Determine the (X, Y) coordinate at the center of the cell enclosing the given text.  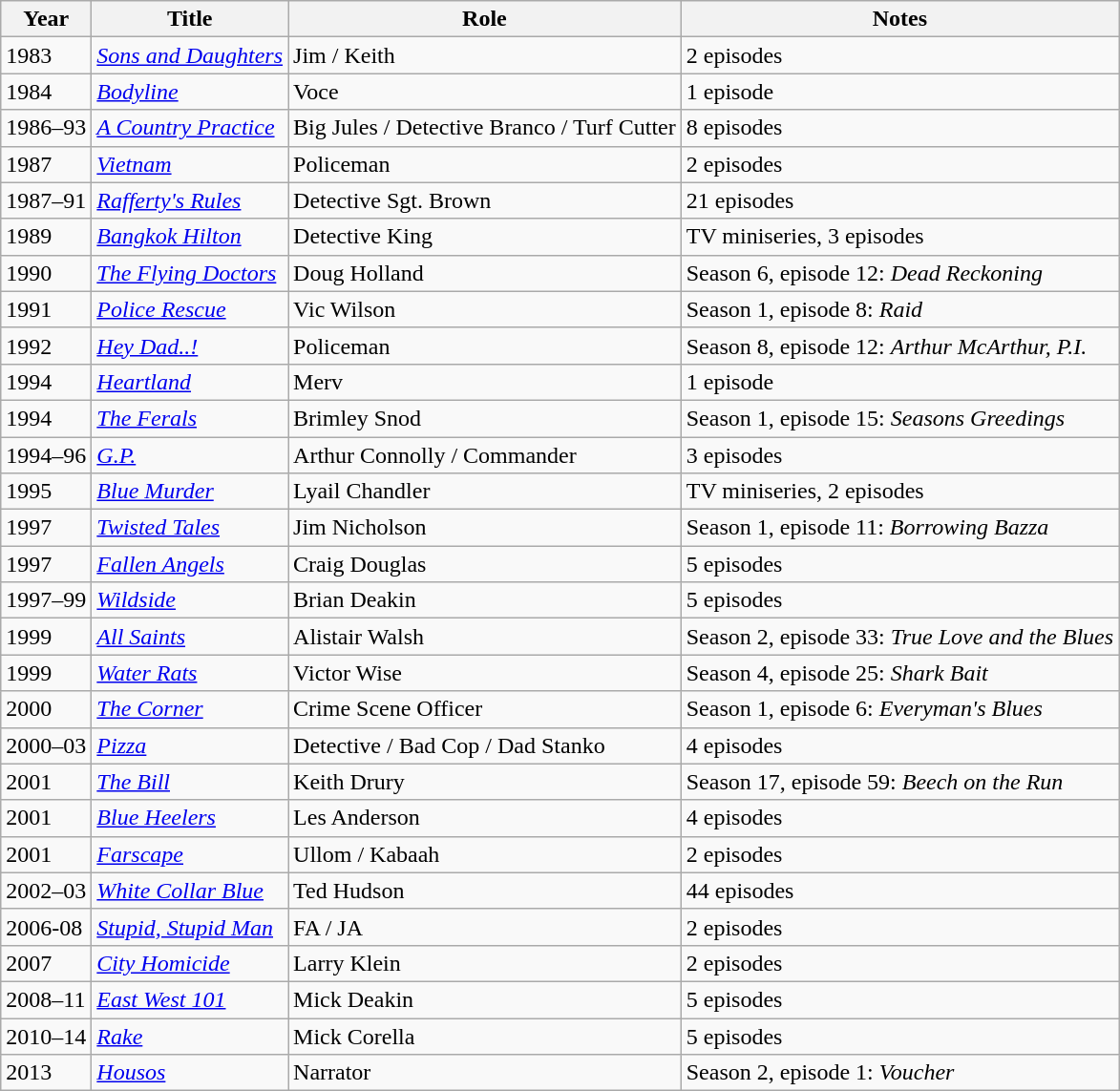
2002–03 (46, 891)
Rake (190, 1036)
All Saints (190, 637)
2010–14 (46, 1036)
Season 1, episode 6: Everyman's Blues (899, 709)
Vietnam (190, 164)
Keith Drury (485, 782)
Narrator (485, 1073)
East West 101 (190, 999)
Season 8, episode 12: Arthur McArthur, P.I. (899, 346)
1994–96 (46, 455)
City Homicide (190, 963)
Housos (190, 1073)
2006-08 (46, 927)
1997–99 (46, 600)
Wildside (190, 600)
The Flying Doctors (190, 273)
Stupid, Stupid Man (190, 927)
1983 (46, 55)
1986–93 (46, 128)
Ullom / Kabaah (485, 854)
Fallen Angels (190, 564)
44 episodes (899, 891)
Ted Hudson (485, 891)
TV miniseries, 2 episodes (899, 492)
Water Rats (190, 673)
Season 1, episode 11: Borrowing Bazza (899, 528)
Season 6, episode 12: Dead Reckoning (899, 273)
Season 2, episode 33: True Love and the Blues (899, 637)
Title (190, 19)
Hey Dad..! (190, 346)
Jim Nicholson (485, 528)
Season 17, episode 59: Beech on the Run (899, 782)
Sons and Daughters (190, 55)
Detective King (485, 237)
1991 (46, 309)
Notes (899, 19)
Merv (485, 382)
Alistair Walsh (485, 637)
A Country Practice (190, 128)
Brimley Snod (485, 418)
Lyail Chandler (485, 492)
Bangkok Hilton (190, 237)
Season 4, episode 25: Shark Bait (899, 673)
2000–03 (46, 745)
1987 (46, 164)
1990 (46, 273)
3 episodes (899, 455)
1989 (46, 237)
Crime Scene Officer (485, 709)
21 episodes (899, 200)
Doug Holland (485, 273)
2000 (46, 709)
Big Jules / Detective Branco / Turf Cutter (485, 128)
Detective Sgt. Brown (485, 200)
Pizza (190, 745)
1984 (46, 92)
FA / JA (485, 927)
Craig Douglas (485, 564)
Heartland (190, 382)
2008–11 (46, 999)
G.P. (190, 455)
White Collar Blue (190, 891)
1992 (46, 346)
Arthur Connolly / Commander (485, 455)
2007 (46, 963)
Blue Murder (190, 492)
Les Anderson (485, 818)
The Bill (190, 782)
Twisted Tales (190, 528)
2013 (46, 1073)
Rafferty's Rules (190, 200)
Detective / Bad Cop / Dad Stanko (485, 745)
8 episodes (899, 128)
Larry Klein (485, 963)
Farscape (190, 854)
Jim / Keith (485, 55)
1995 (46, 492)
Police Rescue (190, 309)
Blue Heelers (190, 818)
Victor Wise (485, 673)
Season 2, episode 1: Voucher (899, 1073)
Role (485, 19)
The Corner (190, 709)
Bodyline (190, 92)
TV miniseries, 3 episodes (899, 237)
Brian Deakin (485, 600)
Mick Deakin (485, 999)
1987–91 (46, 200)
Year (46, 19)
Vic Wilson (485, 309)
Voce (485, 92)
Mick Corella (485, 1036)
The Ferals (190, 418)
Season 1, episode 15: Seasons Greedings (899, 418)
Season 1, episode 8: Raid (899, 309)
